Output the (x, y) coordinate of the center of the cell containing the given text.  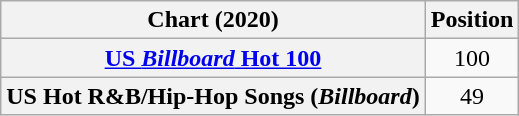
100 (472, 58)
US Hot R&B/Hip-Hop Songs (Billboard) (213, 96)
US Billboard Hot 100 (213, 58)
49 (472, 96)
Position (472, 20)
Chart (2020) (213, 20)
